Scan for the cell matching the given text and deliver its (X, Y) coordinate at center. 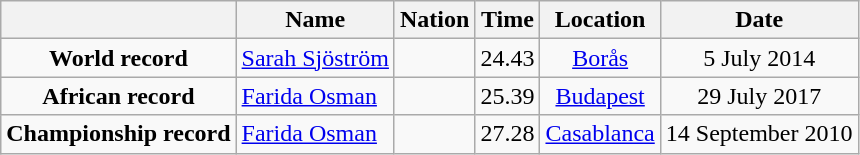
27.28 (508, 134)
24.43 (508, 58)
Date (759, 20)
Nation (434, 20)
Borås (600, 58)
Budapest (600, 96)
Location (600, 20)
5 July 2014 (759, 58)
29 July 2017 (759, 96)
African record (118, 96)
Championship record (118, 134)
14 September 2010 (759, 134)
Time (508, 20)
Casablanca (600, 134)
25.39 (508, 96)
Name (315, 20)
World record (118, 58)
Sarah Sjöström (315, 58)
